Return (x, y) of the center of cell containing provided text 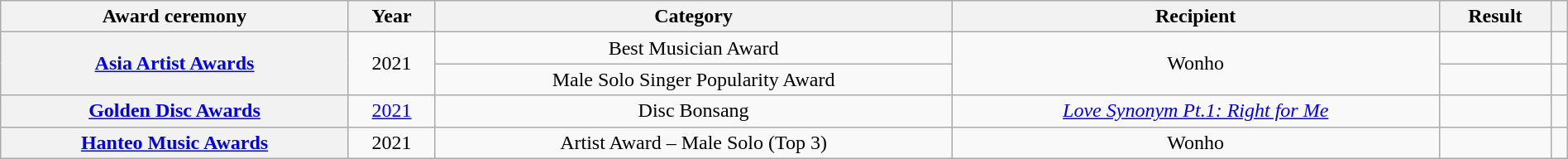
Hanteo Music Awards (175, 142)
Asia Artist Awards (175, 64)
Artist Award – Male Solo (Top 3) (693, 142)
Best Musician Award (693, 48)
Disc Bonsang (693, 111)
Category (693, 17)
Male Solo Singer Popularity Award (693, 79)
Year (392, 17)
Love Synonym Pt.1: Right for Me (1196, 111)
Golden Disc Awards (175, 111)
Award ceremony (175, 17)
Result (1495, 17)
Recipient (1196, 17)
